Capture the cell that displays the provided text and extract its [X, Y] central coordinate. 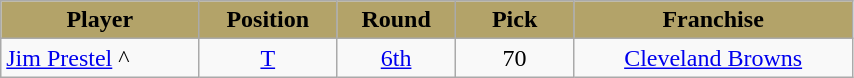
70 [514, 58]
Cleveland Browns [714, 58]
Franchise [714, 20]
Round [396, 20]
T [268, 58]
Jim Prestel ^ [100, 58]
Player [100, 20]
Pick [514, 20]
Position [268, 20]
6th [396, 58]
